Pinpoint the cell where the given text exists, returning its [x, y] midpoint coordinate. 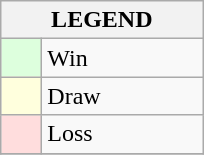
Win [122, 58]
Draw [122, 96]
Loss [122, 134]
LEGEND [102, 20]
